Determine the (X, Y) coordinate at the center of the cell enclosing the given text.  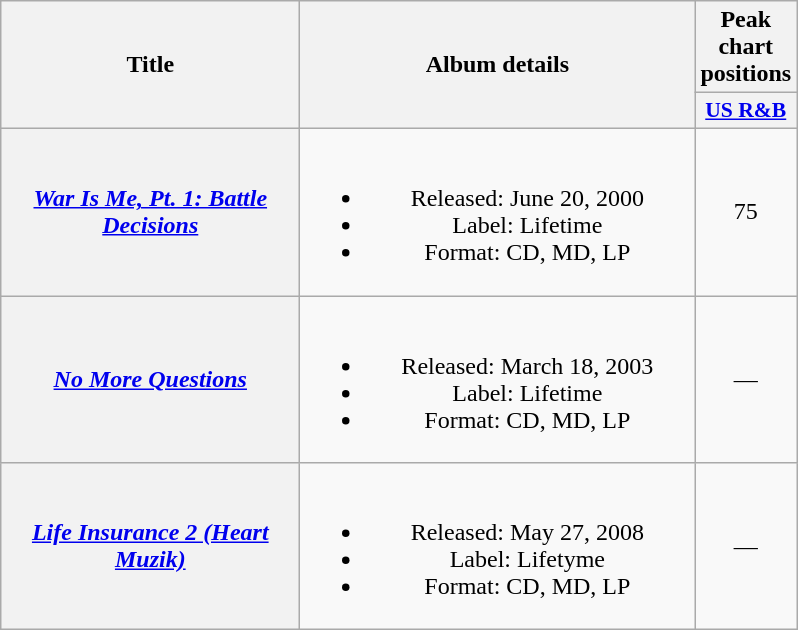
No More Questions (150, 380)
Album details (498, 65)
75 (746, 212)
US R&B (746, 111)
Peak chart positions (746, 47)
Title (150, 65)
Released: May 27, 2008Label: LifetymeFormat: CD, MD, LP (498, 546)
Life Insurance 2 (Heart Muzik) (150, 546)
Released: June 20, 2000Label: LifetimeFormat: CD, MD, LP (498, 212)
Released: March 18, 2003Label: LifetimeFormat: CD, MD, LP (498, 380)
War Is Me, Pt. 1: Battle Decisions (150, 212)
